Identify which cell holds the provided text, then report its [X, Y] central coordinate. 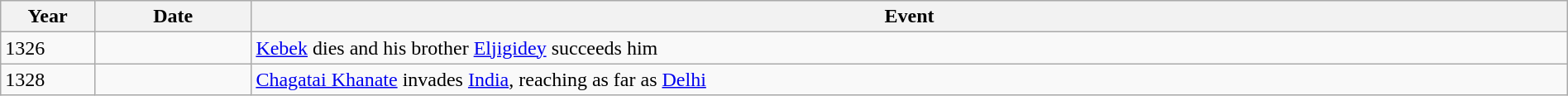
1328 [48, 79]
Kebek dies and his brother Eljigidey succeeds him [910, 48]
Year [48, 17]
Event [910, 17]
1326 [48, 48]
Chagatai Khanate invades India, reaching as far as Delhi [910, 79]
Date [172, 17]
